Return the [X, Y] coordinate for the center point of the cell that contains the specified text.  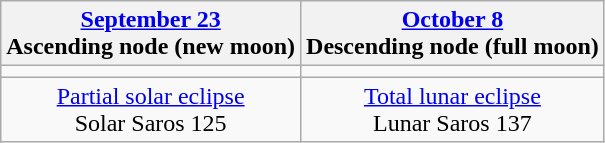
Total lunar eclipseLunar Saros 137 [453, 110]
September 23Ascending node (new moon) [151, 34]
Partial solar eclipseSolar Saros 125 [151, 110]
October 8Descending node (full moon) [453, 34]
